Identify which cell holds the provided text, then report its (x, y) central coordinate. 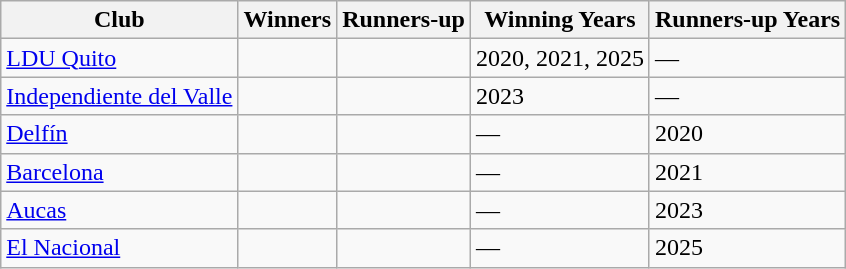
Independiente del Valle (120, 96)
Club (120, 20)
Delfín (120, 134)
Runners-up (404, 20)
Barcelona (120, 172)
2020, 2021, 2025 (560, 58)
Aucas (120, 210)
2025 (747, 248)
2021 (747, 172)
2020 (747, 134)
LDU Quito (120, 58)
El Nacional (120, 248)
Runners-up Years (747, 20)
Winning Years (560, 20)
Winners (288, 20)
